Output the (x, y) coordinate of the center of the cell containing the given text.  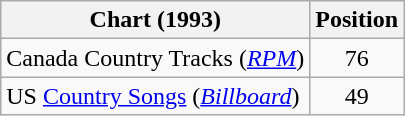
76 (357, 58)
Position (357, 20)
US Country Songs (Billboard) (156, 96)
Canada Country Tracks (RPM) (156, 58)
Chart (1993) (156, 20)
49 (357, 96)
